Locate the cell with the specified text and output its (X, Y) center coordinate. 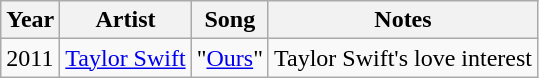
Year (30, 20)
Artist (126, 20)
"Ours" (230, 58)
2011 (30, 58)
Taylor Swift (126, 58)
Notes (402, 20)
Taylor Swift's love interest (402, 58)
Song (230, 20)
